Provide the (x, y) coordinate of the cell's center where the given text is located.  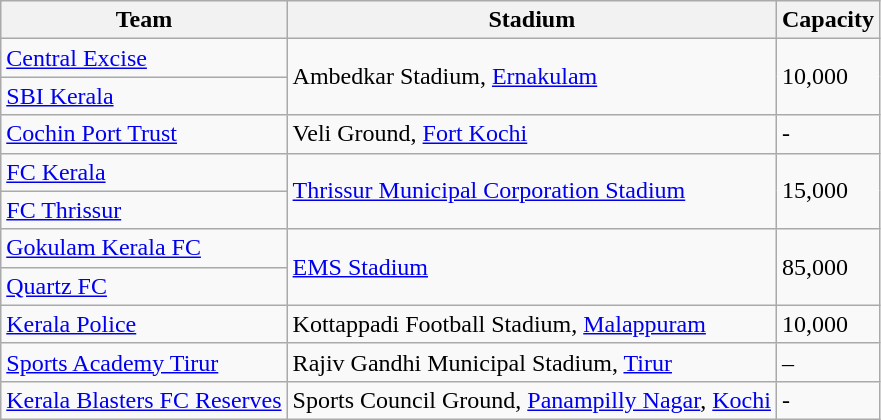
SBI Kerala (144, 96)
FC Thrissur (144, 210)
Kerala Blasters FC Reserves (144, 400)
Thrissur Municipal Corporation Stadium (532, 191)
Quartz FC (144, 286)
85,000 (828, 267)
Ambedkar Stadium, Ernakulam (532, 77)
Stadium (532, 20)
Gokulam Kerala FC (144, 248)
Rajiv Gandhi Municipal Stadium, Tirur (532, 362)
FC Kerala (144, 172)
Team (144, 20)
Sports Academy Tirur (144, 362)
EMS Stadium (532, 267)
Cochin Port Trust (144, 134)
Veli Ground, Fort Kochi (532, 134)
15,000 (828, 191)
Central Excise (144, 58)
– (828, 362)
Sports Council Ground, Panampilly Nagar, Kochi (532, 400)
Kerala Police (144, 324)
Capacity (828, 20)
Kottappadi Football Stadium, Malappuram (532, 324)
